Output the [x, y] coordinate of the center of the cell containing the given text.  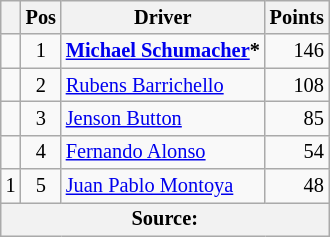
Rubens Barrichello [163, 85]
5 [41, 186]
108 [297, 85]
48 [297, 186]
Jenson Button [163, 118]
Fernando Alonso [163, 152]
54 [297, 152]
Source: [165, 219]
Michael Schumacher* [163, 51]
Pos [41, 17]
2 [41, 85]
Driver [163, 17]
Points [297, 17]
Juan Pablo Montoya [163, 186]
85 [297, 118]
146 [297, 51]
3 [41, 118]
4 [41, 152]
